Return the [X, Y] coordinate for the center point of the cell that contains the specified text.  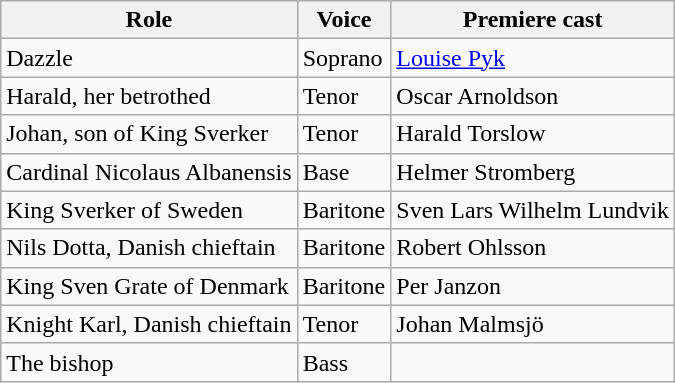
Johan Malmsjö [533, 324]
Premiere cast [533, 20]
Robert Ohlsson [533, 248]
Oscar Arnoldson [533, 96]
King Sven Grate of Denmark [149, 286]
Dazzle [149, 58]
Harald Torslow [533, 134]
Louise Pyk [533, 58]
Nils Dotta, Danish chieftain [149, 248]
Role [149, 20]
The bishop [149, 362]
Knight Karl, Danish chieftain [149, 324]
Voice [344, 20]
Cardinal Nicolaus Albanensis [149, 172]
Sven Lars Wilhelm Lundvik [533, 210]
King Sverker of Sweden [149, 210]
Bass [344, 362]
Harald, her betrothed [149, 96]
Soprano [344, 58]
Base [344, 172]
Per Janzon [533, 286]
Helmer Stromberg [533, 172]
Johan, son of King Sverker [149, 134]
